Extract the [X, Y] coordinate from the center of the cell holding the provided text.  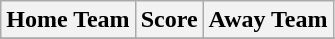
Home Team [68, 20]
Score [169, 20]
Away Team [268, 20]
